Output the [x, y] coordinate of the center of the cell containing the given text.  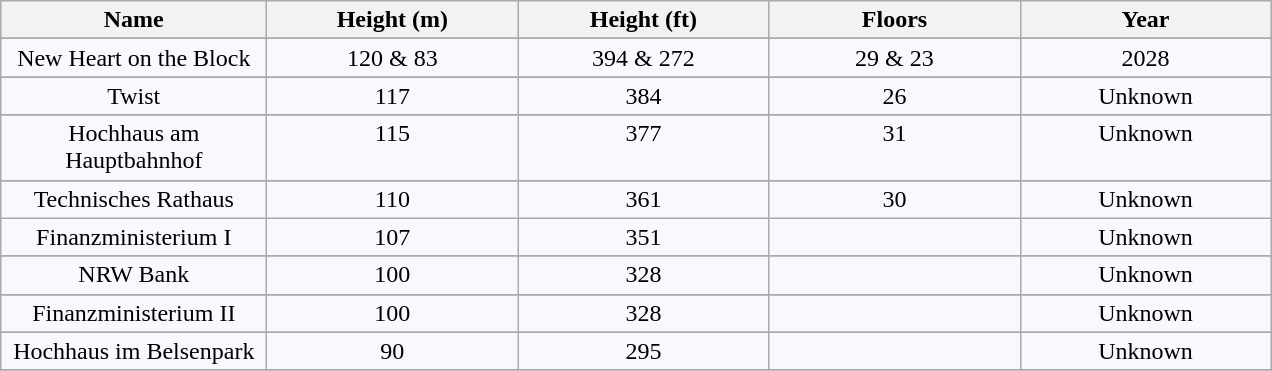
377 [644, 148]
394 & 272 [644, 58]
26 [894, 96]
361 [644, 199]
NRW Bank [134, 275]
Finanzministerium I [134, 237]
2028 [1146, 58]
351 [644, 237]
295 [644, 351]
Hochhaus am Hauptbahnhof [134, 148]
Year [1146, 20]
Twist [134, 96]
117 [392, 96]
90 [392, 351]
Finanzministerium II [134, 313]
Technisches Rathaus [134, 199]
31 [894, 148]
Height (m) [392, 20]
29 & 23 [894, 58]
Floors [894, 20]
120 & 83 [392, 58]
384 [644, 96]
107 [392, 237]
115 [392, 148]
110 [392, 199]
New Heart on the Block [134, 58]
Hochhaus im Belsenpark [134, 351]
30 [894, 199]
Name [134, 20]
Height (ft) [644, 20]
